Extract the (x, y) coordinate from the center of the cell holding the provided text.  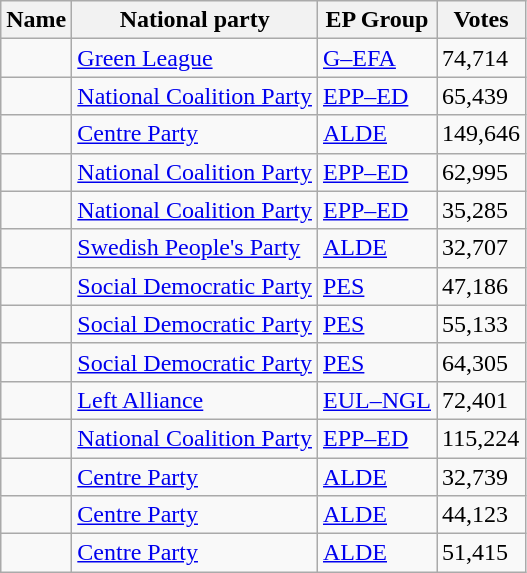
32,707 (482, 248)
32,739 (482, 477)
EUL–NGL (376, 400)
44,123 (482, 515)
35,285 (482, 210)
149,646 (482, 134)
65,439 (482, 96)
EP Group (376, 20)
Swedish People's Party (195, 248)
G–EFA (376, 58)
National party (195, 20)
55,133 (482, 324)
64,305 (482, 362)
115,224 (482, 438)
72,401 (482, 400)
51,415 (482, 553)
Name (36, 20)
Left Alliance (195, 400)
47,186 (482, 286)
Green League (195, 58)
62,995 (482, 172)
74,714 (482, 58)
Votes (482, 20)
